Find where the given text appears and provide that cell's center as (X, Y) coordinate. 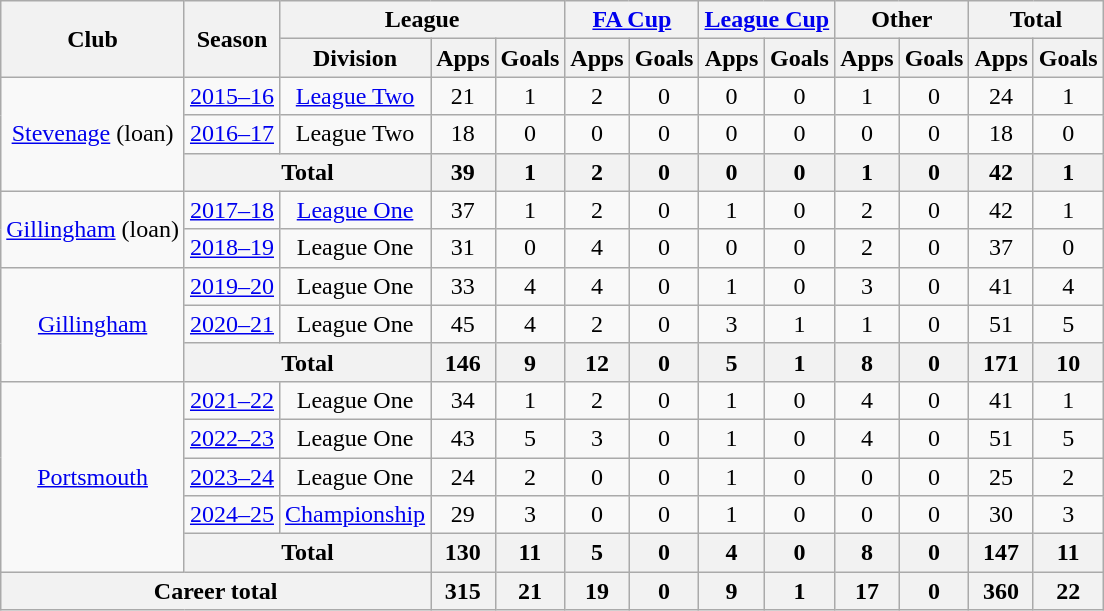
Championship (356, 515)
43 (463, 438)
19 (597, 591)
33 (463, 286)
130 (463, 553)
Gillingham (93, 324)
146 (463, 362)
12 (597, 362)
2020–21 (232, 324)
25 (1001, 477)
315 (463, 591)
171 (1001, 362)
10 (1068, 362)
Club (93, 39)
2015–16 (232, 96)
2024–25 (232, 515)
29 (463, 515)
Division (356, 58)
Career total (216, 591)
2021–22 (232, 400)
17 (867, 591)
34 (463, 400)
39 (463, 172)
2023–24 (232, 477)
League Cup (767, 20)
31 (463, 248)
Season (232, 39)
Stevenage (loan) (93, 134)
2016–17 (232, 134)
Other (902, 20)
League (422, 20)
360 (1001, 591)
147 (1001, 553)
2019–20 (232, 286)
2017–18 (232, 210)
2018–19 (232, 248)
FA Cup (632, 20)
Gillingham (loan) (93, 229)
30 (1001, 515)
45 (463, 324)
2022–23 (232, 438)
Portsmouth (93, 476)
22 (1068, 591)
